Provide the (X, Y) coordinate of the cell's center where the given text is located.  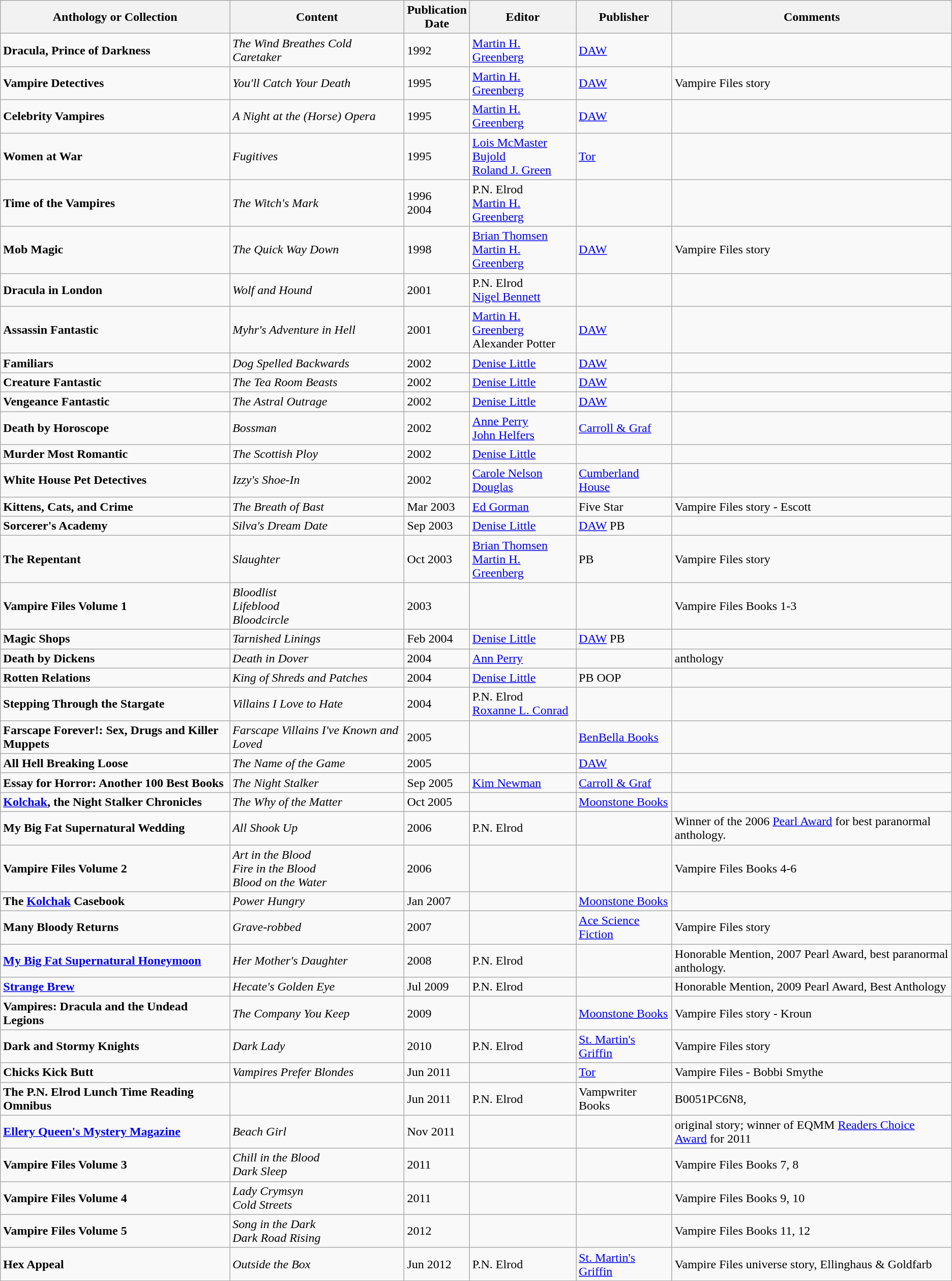
original story; winner of EQMM Readers Choice Award for 2011 (812, 1131)
Five Star (624, 507)
PB (624, 559)
Oct 2005 (437, 802)
All Shook Up (317, 828)
Vampire Detectives (115, 83)
Song in the DarkDark Road Rising (317, 1231)
The Astral Outrage (317, 401)
Vampire Files universe story, Ellinghaus & Goldfarb (812, 1264)
Kim Newman (523, 782)
Chill in the BloodDark Sleep (317, 1165)
B0051PC6N8, (812, 1099)
Ed Gorman (523, 507)
Time of the Vampires (115, 203)
Jun 2012 (437, 1264)
Vampire Files Volume 5 (115, 1231)
Ace Science Fiction (624, 928)
Grave-robbed (317, 928)
2009 (437, 1013)
Fugitives (317, 156)
Mar 2003 (437, 507)
Beach Girl (317, 1131)
Content (317, 17)
Murder Most Romantic (115, 454)
A Night at the (Horse) Opera (317, 116)
The Breath of Bast (317, 507)
Cumberland House (624, 480)
Hex Appeal (115, 1264)
Dark Lady (317, 1046)
Celebrity Vampires (115, 116)
BloodlistLifebloodBloodcircle (317, 606)
Myhr's Adventure in Hell (317, 330)
2012 (437, 1231)
Vampire Files Volume 2 (115, 868)
All Hell Breaking Loose (115, 763)
Vampire Files Volume 3 (115, 1165)
2008 (437, 960)
Ellery Queen's Mystery Magazine (115, 1131)
Hecate's Golden Eye (317, 987)
Vampire Files Books 4-6 (812, 868)
Izzy's Shoe-In (317, 480)
Kittens, Cats, and Crime (115, 507)
Vampwriter Books (624, 1099)
Jul 2009 (437, 987)
Assassin Fantastic (115, 330)
Mob Magic (115, 250)
Familiars (115, 363)
Nov 2011 (437, 1131)
Dracula in London (115, 290)
anthology (812, 658)
Vampire Files Volume 4 (115, 1198)
Ann Perry (523, 658)
19962004 (437, 203)
Death by Dickens (115, 658)
Anne PerryJohn Helfers (523, 427)
Winner of the 2006 Pearl Award for best paranormal anthology. (812, 828)
Death by Horoscope (115, 427)
Wolf and Hound (317, 290)
Vampire Files Volume 1 (115, 606)
Oct 2003 (437, 559)
The P.N. Elrod Lunch Time Reading Omnibus (115, 1099)
PB OOP (624, 678)
My Big Fat Supernatural Honeymoon (115, 960)
Publisher (624, 17)
Dracula, Prince of Darkness (115, 50)
Farscape Forever!: Sex, Drugs and Killer Muppets (115, 737)
Sep 2005 (437, 782)
Lady CrymsynCold Streets (317, 1198)
Silva's Dream Date (317, 526)
The Name of the Game (317, 763)
The Wind Breathes ColdCaretaker (317, 50)
Rotten Relations (115, 678)
Honorable Mention, 2007 Pearl Award, best paranormal anthology. (812, 960)
Death in Dover (317, 658)
Magic Shops (115, 639)
P.N. ElrodMartin H. Greenberg (523, 203)
Vampire Files Books 11, 12 (812, 1231)
Vampires Prefer Blondes (317, 1072)
You'll Catch Your Death (317, 83)
Editor (523, 17)
Dog Spelled Backwards (317, 363)
The Witch's Mark (317, 203)
Feb 2004 (437, 639)
King of Shreds and Patches (317, 678)
2003 (437, 606)
Vampire Files story - Escott (812, 507)
Carole Nelson Douglas (523, 480)
Strange Brew (115, 987)
The Scottish Ploy (317, 454)
P.N. ElrodRoxanne L. Conrad (523, 704)
Chicks Kick Butt (115, 1072)
Vampire Files Books 1-3 (812, 606)
Vampire Files - Bobbi Smythe (812, 1072)
Women at War (115, 156)
My Big Fat Supernatural Wedding (115, 828)
Stepping Through the Stargate (115, 704)
Her Mother's Daughter (317, 960)
Farscape Villains I've Known and Loved (317, 737)
Power Hungry (317, 901)
Sorcerer's Academy (115, 526)
1998 (437, 250)
PublicationDate (437, 17)
Many Bloody Returns (115, 928)
The Company You Keep (317, 1013)
The Quick Way Down (317, 250)
White House Pet Detectives (115, 480)
Sep 2003 (437, 526)
The Kolchak Casebook (115, 901)
Comments (812, 17)
Martin H. GreenbergAlexander Potter (523, 330)
Dark and Stormy Knights (115, 1046)
Villains I Love to Hate (317, 704)
Vampire Files Books 9, 10 (812, 1198)
2010 (437, 1046)
Outside the Box (317, 1264)
Jan 2007 (437, 901)
Vampires: Dracula and the Undead Legions (115, 1013)
BenBella Books (624, 737)
Vengeance Fantastic (115, 401)
The Tea Room Beasts (317, 382)
P.N. ElrodNigel Bennett (523, 290)
Honorable Mention, 2009 Pearl Award, Best Anthology (812, 987)
Art in the BloodFire in the BloodBlood on the Water (317, 868)
The Repentant (115, 559)
Lois McMaster BujoldRoland J. Green (523, 156)
The Why of the Matter (317, 802)
Anthology or Collection (115, 17)
Bossman (317, 427)
Slaughter (317, 559)
Essay for Horror: Another 100 Best Books (115, 782)
Vampire Files story - Kroun (812, 1013)
The Night Stalker (317, 782)
Kolchak, the Night Stalker Chronicles (115, 802)
Tarnished Linings (317, 639)
Vampire Files Books 7, 8 (812, 1165)
1992 (437, 50)
2007 (437, 928)
Creature Fantastic (115, 382)
